Locate the cell with the specified text and output its [X, Y] center coordinate. 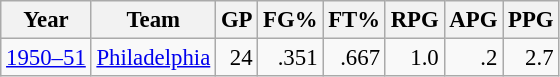
2.7 [531, 58]
RPG [414, 20]
.667 [354, 58]
1.0 [414, 58]
APG [474, 20]
GP [237, 20]
FG% [290, 20]
24 [237, 58]
.2 [474, 58]
Year [46, 20]
FT% [354, 20]
Philadelphia [153, 58]
1950–51 [46, 58]
.351 [290, 58]
Team [153, 20]
PPG [531, 20]
